Determine the (X, Y) coordinate at the center of the cell enclosing the given text.  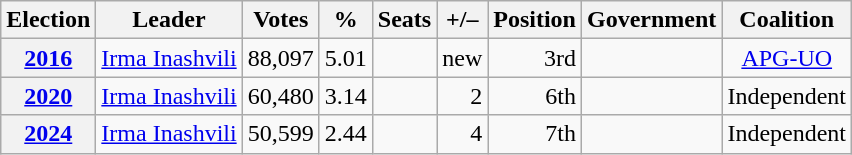
Seats (404, 20)
6th (535, 96)
Leader (169, 20)
2024 (48, 134)
APG-UO (787, 58)
2016 (48, 58)
% (346, 20)
5.01 (346, 58)
Position (535, 20)
Votes (280, 20)
new (462, 58)
3.14 (346, 96)
7th (535, 134)
Coalition (787, 20)
2 (462, 96)
Government (652, 20)
3rd (535, 58)
60,480 (280, 96)
2020 (48, 96)
50,599 (280, 134)
88,097 (280, 58)
+/– (462, 20)
2.44 (346, 134)
Election (48, 20)
4 (462, 134)
